Locate the cell with the specified text and output its (X, Y) center coordinate. 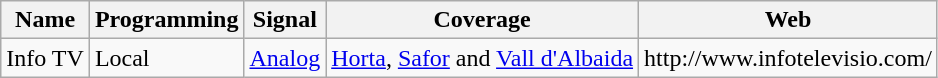
Horta, Safor and Vall d'Albaida (482, 58)
Programming (166, 20)
Name (46, 20)
Analog (285, 58)
http://www.infotelevisio.com/ (788, 58)
Signal (285, 20)
Local (166, 58)
Info TV (46, 58)
Coverage (482, 20)
Web (788, 20)
